Capture the cell that displays the provided text and extract its (X, Y) central coordinate. 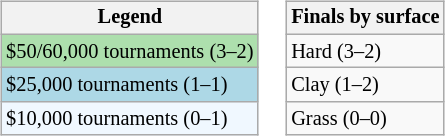
Hard (3–2) (365, 51)
Clay (1–2) (365, 85)
Grass (0–0) (365, 119)
Legend (130, 18)
$25,000 tournaments (1–1) (130, 85)
$50/60,000 tournaments (3–2) (130, 51)
$10,000 tournaments (0–1) (130, 119)
Finals by surface (365, 18)
